Find where the given text appears and provide that cell's center as (x, y) coordinate. 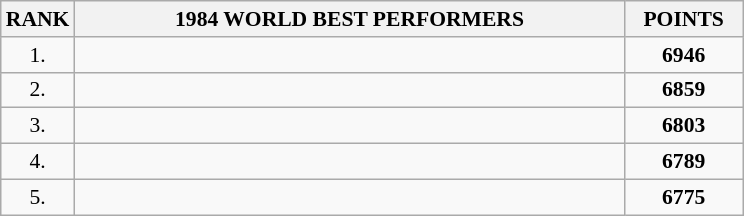
3. (38, 126)
6775 (684, 197)
5. (38, 197)
4. (38, 162)
6803 (684, 126)
1984 WORLD BEST PERFORMERS (349, 19)
6859 (684, 90)
2. (38, 90)
6789 (684, 162)
RANK (38, 19)
6946 (684, 55)
1. (38, 55)
POINTS (684, 19)
